Detect which cell encompasses the target text, then output its [x, y] center coordinate. 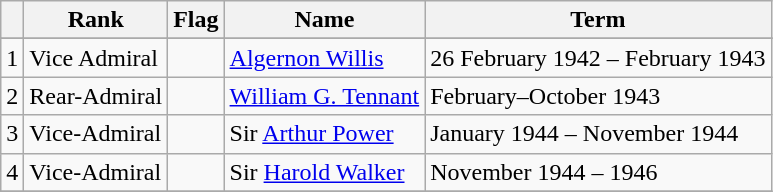
2 [12, 96]
Algernon Willis [324, 58]
Sir Harold Walker [324, 172]
4 [12, 172]
Rank [96, 20]
January 1944 – November 1944 [598, 134]
1 [12, 58]
3 [12, 134]
Name [324, 20]
November 1944 – 1946 [598, 172]
Vice Admiral [96, 58]
Term [598, 20]
Flag [196, 20]
Rear-Admiral [96, 96]
William G. Tennant [324, 96]
26 February 1942 – February 1943 [598, 58]
February–October 1943 [598, 96]
Sir Arthur Power [324, 134]
